Find where the given text appears and provide that cell's center as [x, y] coordinate. 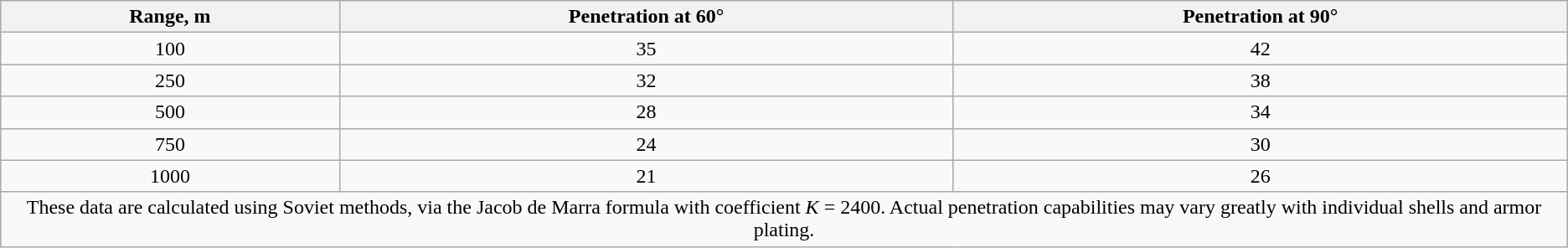
750 [170, 144]
Range, m [170, 17]
250 [170, 80]
100 [170, 49]
35 [647, 49]
1000 [170, 176]
32 [647, 80]
28 [647, 112]
24 [647, 144]
Penetration at 90° [1260, 17]
500 [170, 112]
Penetration at 60° [647, 17]
34 [1260, 112]
26 [1260, 176]
42 [1260, 49]
38 [1260, 80]
30 [1260, 144]
21 [647, 176]
